Determine the (x, y) coordinate at the center of the cell enclosing the given text.  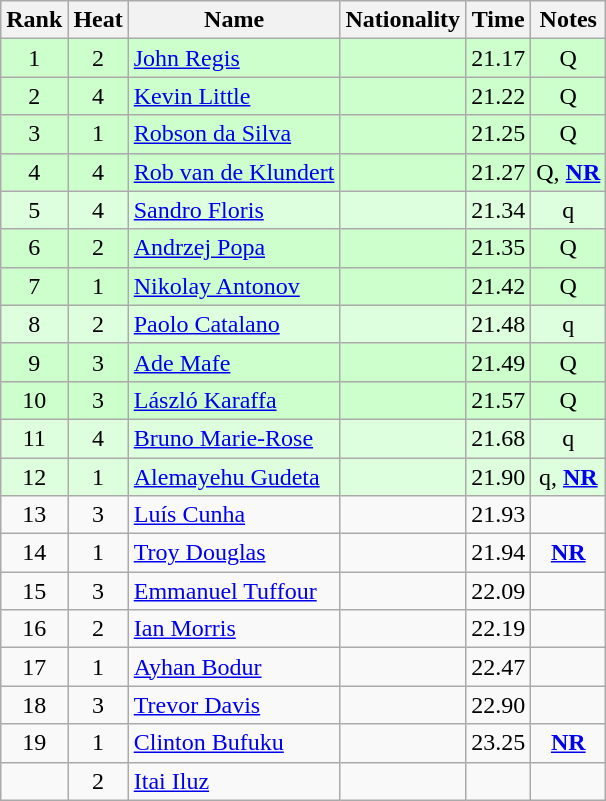
Notes (568, 20)
Ian Morris (234, 629)
18 (34, 705)
Nationality (403, 20)
Clinton Bufuku (234, 743)
9 (34, 362)
Rank (34, 20)
Paolo Catalano (234, 324)
Sandro Floris (234, 210)
21.94 (498, 553)
Q, NR (568, 172)
13 (34, 515)
15 (34, 591)
Troy Douglas (234, 553)
21.35 (498, 248)
John Regis (234, 58)
21.68 (498, 438)
László Karaffa (234, 400)
10 (34, 400)
8 (34, 324)
22.47 (498, 667)
Heat (98, 20)
Nikolay Antonov (234, 286)
Name (234, 20)
Rob van de Klundert (234, 172)
22.90 (498, 705)
21.57 (498, 400)
21.27 (498, 172)
21.42 (498, 286)
19 (34, 743)
Alemayehu Gudeta (234, 477)
Kevin Little (234, 96)
Luís Cunha (234, 515)
Trevor Davis (234, 705)
q, NR (568, 477)
7 (34, 286)
Bruno Marie-Rose (234, 438)
Time (498, 20)
6 (34, 248)
14 (34, 553)
Ade Mafe (234, 362)
17 (34, 667)
21.48 (498, 324)
5 (34, 210)
23.25 (498, 743)
Emmanuel Tuffour (234, 591)
Andrzej Popa (234, 248)
11 (34, 438)
21.34 (498, 210)
Robson da Silva (234, 134)
21.22 (498, 96)
Ayhan Bodur (234, 667)
12 (34, 477)
16 (34, 629)
21.25 (498, 134)
21.90 (498, 477)
Itai Iluz (234, 781)
22.09 (498, 591)
21.93 (498, 515)
21.17 (498, 58)
22.19 (498, 629)
21.49 (498, 362)
